Search for the cell housing the specified text and yield its [x, y] center coordinate. 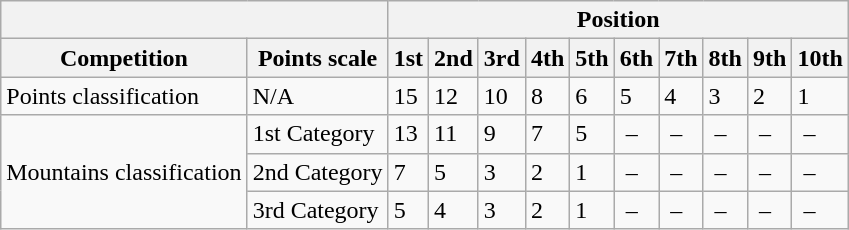
Competition [124, 58]
2nd Category [318, 172]
Mountains classification [124, 172]
10th [820, 58]
15 [408, 96]
6 [592, 96]
3rd [502, 58]
1st Category [318, 134]
8th [725, 58]
7th [681, 58]
Points scale [318, 58]
9th [769, 58]
8 [547, 96]
5th [592, 58]
1st [408, 58]
N/A [318, 96]
10 [502, 96]
3rd Category [318, 210]
11 [454, 134]
6th [636, 58]
9 [502, 134]
Position [618, 20]
4th [547, 58]
13 [408, 134]
Points classification [124, 96]
2nd [454, 58]
12 [454, 96]
